Return (x, y) of the center of cell containing provided text 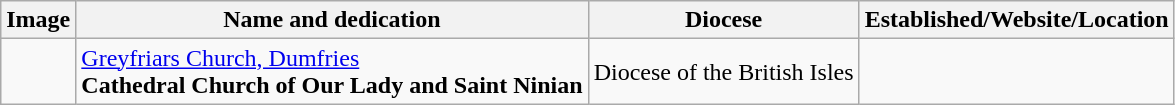
Established/Website/Location (1016, 20)
Diocese of the British Isles (724, 72)
Diocese (724, 20)
Image (38, 20)
Name and dedication (332, 20)
Greyfriars Church, DumfriesCathedral Church of Our Lady and Saint Ninian (332, 72)
